Locate the cell with the specified text and output its [x, y] center coordinate. 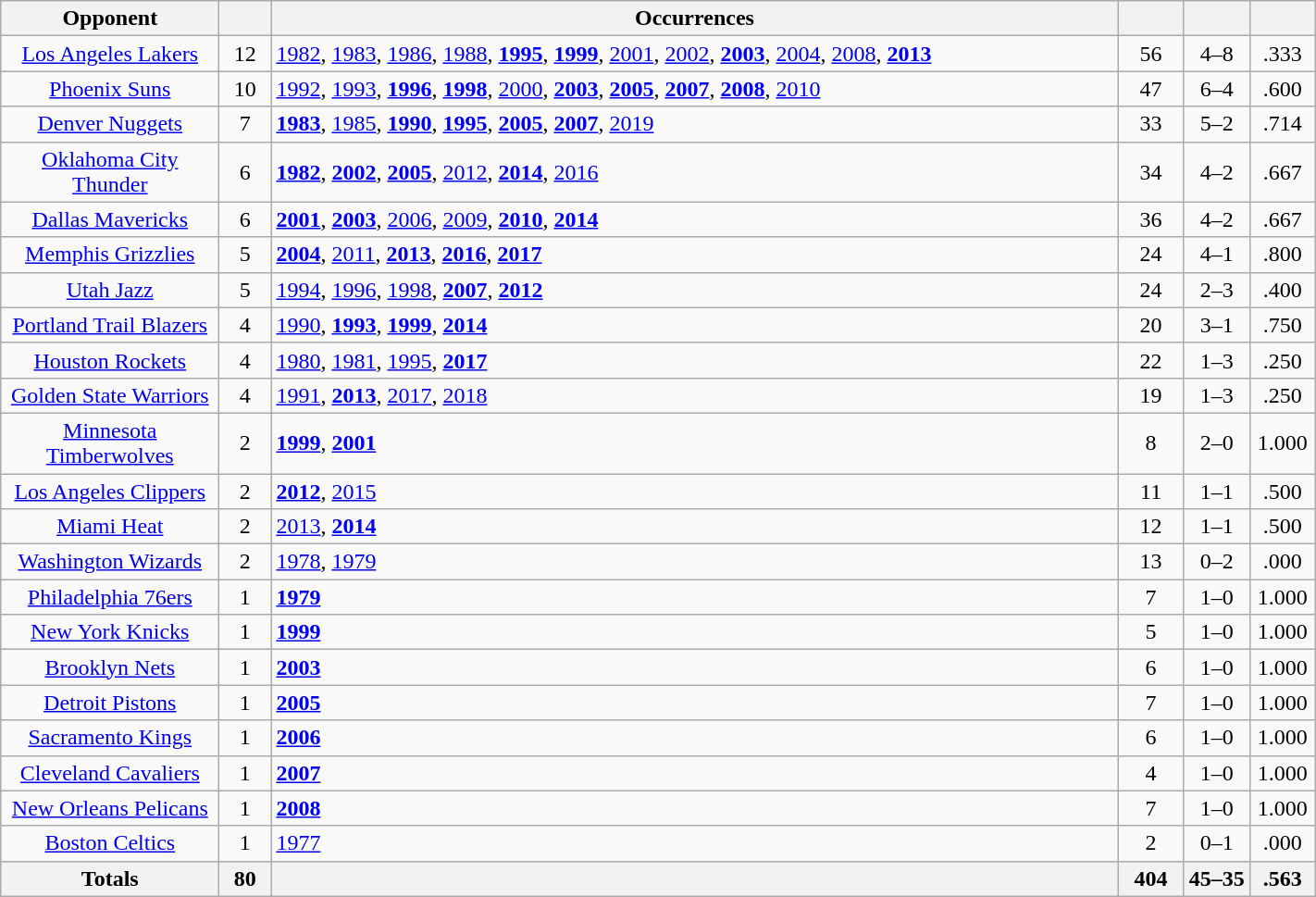
Boston Celtics [110, 843]
1999 [694, 632]
1977 [694, 843]
3–1 [1216, 325]
Dallas Mavericks [110, 219]
Phoenix Suns [110, 89]
1992, 1993, 1996, 1998, 2000, 2003, 2005, 2007, 2008, 2010 [694, 89]
Totals [110, 878]
Occurrences [694, 19]
1983, 1985, 1990, 1995, 2005, 2007, 2019 [694, 124]
2008 [694, 808]
Cleveland Cavaliers [110, 773]
11 [1151, 492]
56 [1151, 54]
.714 [1283, 124]
19 [1151, 395]
Los Angeles Lakers [110, 54]
0–2 [1216, 562]
6–4 [1216, 89]
1982, 2002, 2005, 2012, 2014, 2016 [694, 172]
.800 [1283, 255]
80 [245, 878]
2007 [694, 773]
13 [1151, 562]
5–2 [1216, 124]
10 [245, 89]
New York Knicks [110, 632]
Minnesota Timberwolves [110, 442]
20 [1151, 325]
Philadelphia 76ers [110, 597]
Brooklyn Nets [110, 667]
Denver Nuggets [110, 124]
.333 [1283, 54]
1999, 2001 [694, 442]
.400 [1283, 290]
1990, 1993, 1999, 2014 [694, 325]
Detroit Pistons [110, 703]
1978, 1979 [694, 562]
1994, 1996, 1998, 2007, 2012 [694, 290]
1979 [694, 597]
0–1 [1216, 843]
2012, 2015 [694, 492]
Opponent [110, 19]
2013, 2014 [694, 527]
45–35 [1216, 878]
2–3 [1216, 290]
2001, 2003, 2006, 2009, 2010, 2014 [694, 219]
8 [1151, 442]
.563 [1283, 878]
Oklahoma City Thunder [110, 172]
Portland Trail Blazers [110, 325]
Sacramento Kings [110, 738]
Houston Rockets [110, 360]
1991, 2013, 2017, 2018 [694, 395]
Memphis Grizzlies [110, 255]
36 [1151, 219]
2006 [694, 738]
.750 [1283, 325]
New Orleans Pelicans [110, 808]
33 [1151, 124]
4–1 [1216, 255]
2005 [694, 703]
1982, 1983, 1986, 1988, 1995, 1999, 2001, 2002, 2003, 2004, 2008, 2013 [694, 54]
47 [1151, 89]
Golden State Warriors [110, 395]
2003 [694, 667]
2–0 [1216, 442]
4–8 [1216, 54]
Utah Jazz [110, 290]
Washington Wizards [110, 562]
22 [1151, 360]
34 [1151, 172]
2004, 2011, 2013, 2016, 2017 [694, 255]
404 [1151, 878]
Los Angeles Clippers [110, 492]
Miami Heat [110, 527]
.600 [1283, 89]
1980, 1981, 1995, 2017 [694, 360]
